Return [X, Y] of the center of cell containing provided text 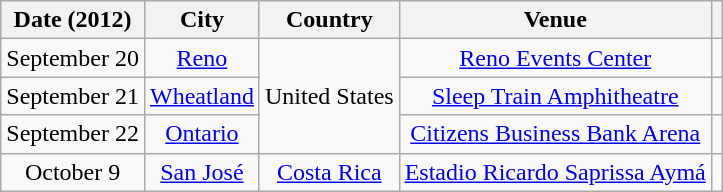
October 9 [73, 172]
United States [329, 96]
San José [202, 172]
Sleep Train Amphitheatre [555, 96]
September 22 [73, 134]
Reno [202, 58]
Citizens Business Bank Arena [555, 134]
September 20 [73, 58]
September 21 [73, 96]
City [202, 20]
Estadio Ricardo Saprissa Aymá [555, 172]
Venue [555, 20]
Country [329, 20]
Date (2012) [73, 20]
Ontario [202, 134]
Reno Events Center [555, 58]
Wheatland [202, 96]
Costa Rica [329, 172]
